For the text-containing cell, return its midpoint in [X, Y] coordinate format. 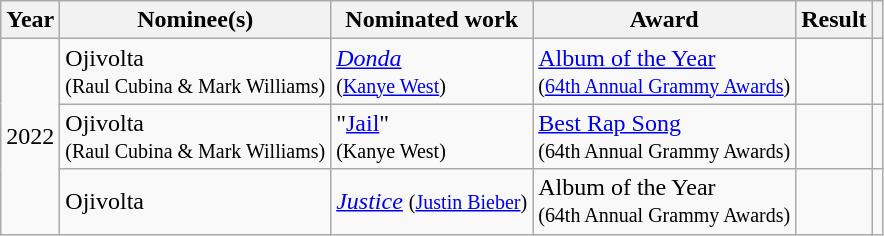
Year [30, 20]
Donda(Kanye West) [432, 72]
Result [834, 20]
Ojivolta [196, 202]
2022 [30, 136]
Nominated work [432, 20]
Nominee(s) [196, 20]
Justice (Justin Bieber) [432, 202]
Award [664, 20]
Best Rap Song(64th Annual Grammy Awards) [664, 136]
"Jail"(Kanye West) [432, 136]
